Return the (X, Y) coordinate for the center point of the cell that contains the specified text.  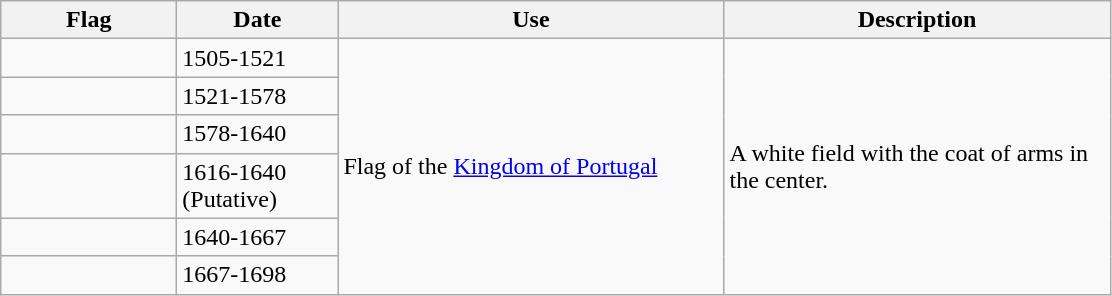
1578-1640 (258, 134)
Description (917, 20)
1616-1640 (Putative) (258, 186)
Flag of the Kingdom of Portugal (531, 166)
Date (258, 20)
A white field with the coat of arms in the center. (917, 166)
1521-1578 (258, 96)
1667-1698 (258, 275)
1640-1667 (258, 237)
1505-1521 (258, 58)
Flag (89, 20)
Use (531, 20)
